Return the (x, y) coordinate for the center point of the cell that contains the specified text.  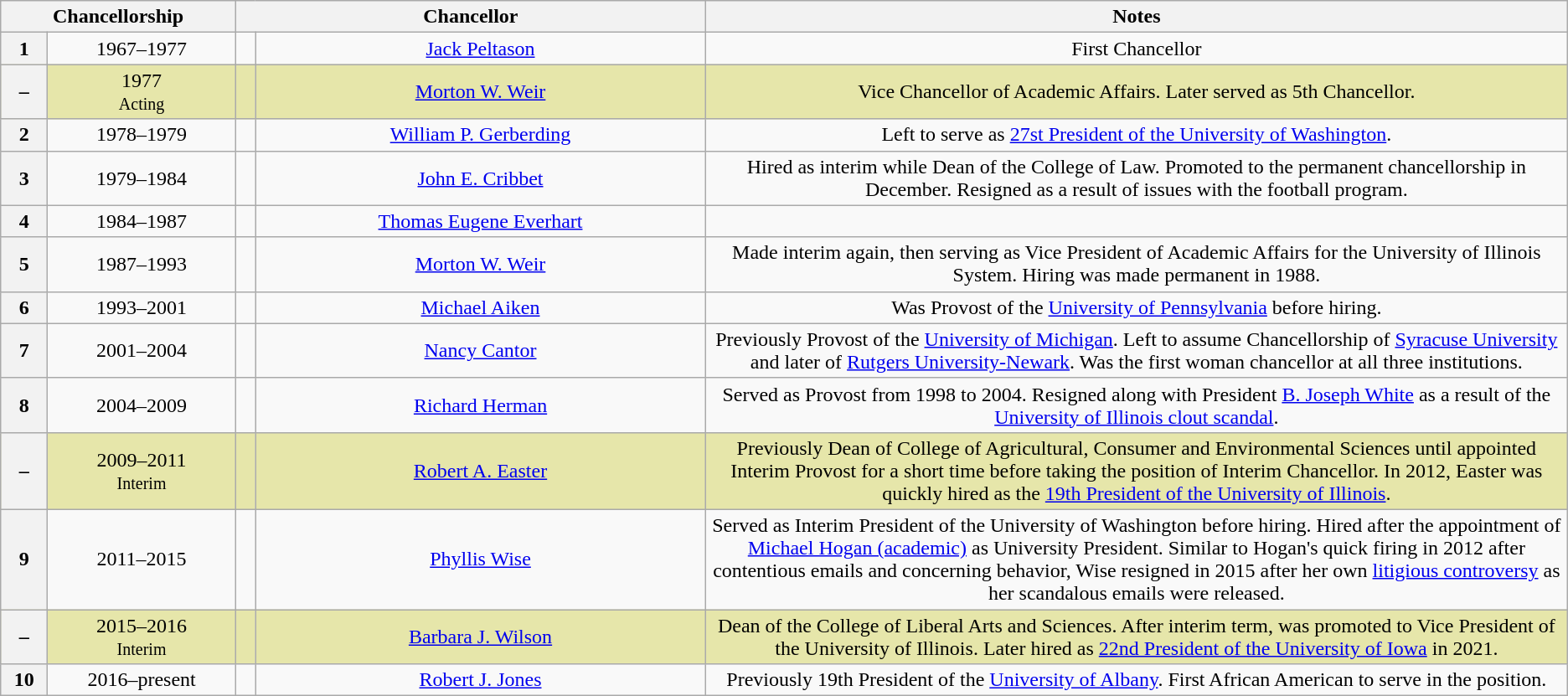
8 (24, 405)
Richard Herman (481, 405)
2015–2016Interim (142, 637)
2011–2015 (142, 559)
9 (24, 559)
Chancellor (471, 17)
Made interim again, then serving as Vice President of Academic Affairs for the University of Illinois System. Hiring was made permanent in 1988. (1136, 265)
Michael Aiken (481, 307)
1977Acting (142, 92)
John E. Cribbet (481, 178)
4 (24, 221)
First Chancellor (1136, 49)
Previously 19th President of the University of Albany. First African American to serve in the position. (1136, 680)
1967–1977 (142, 49)
1987–1993 (142, 265)
Notes (1136, 17)
1 (24, 49)
Vice Chancellor of Academic Affairs. Later served as 5th Chancellor. (1136, 92)
Chancellorship (119, 17)
Nancy Cantor (481, 350)
2 (24, 135)
7 (24, 350)
Was Provost of the University of Pennsylvania before hiring. (1136, 307)
Thomas Eugene Everhart (481, 221)
1978–1979 (142, 135)
2004–2009 (142, 405)
1993–2001 (142, 307)
10 (24, 680)
2001–2004 (142, 350)
5 (24, 265)
3 (24, 178)
2009–2011Interim (142, 471)
Phyllis Wise (481, 559)
1979–1984 (142, 178)
2016–present (142, 680)
Robert A. Easter (481, 471)
Served as Provost from 1998 to 2004. Resigned along with President B. Joseph White as a result of the University of Illinois clout scandal. (1136, 405)
1984–1987 (142, 221)
Barbara J. Wilson (481, 637)
Left to serve as 27st President of the University of Washington. (1136, 135)
Jack Peltason (481, 49)
6 (24, 307)
Robert J. Jones (481, 680)
William P. Gerberding (481, 135)
